Scan for the cell matching the given text and deliver its (x, y) coordinate at center. 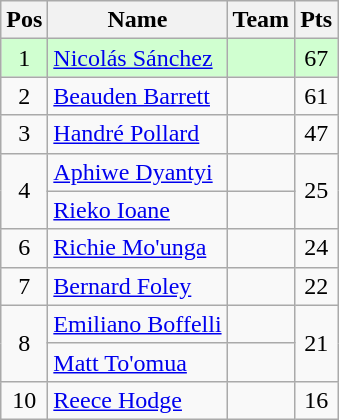
Matt To'omua (138, 362)
10 (24, 400)
6 (24, 248)
21 (316, 343)
16 (316, 400)
Pos (24, 20)
67 (316, 58)
4 (24, 191)
22 (316, 286)
Handré Pollard (138, 134)
3 (24, 134)
Aphiwe Dyantyi (138, 172)
Team (261, 20)
8 (24, 343)
47 (316, 134)
Bernard Foley (138, 286)
Name (138, 20)
61 (316, 96)
7 (24, 286)
1 (24, 58)
Beauden Barrett (138, 96)
25 (316, 191)
Emiliano Boffelli (138, 324)
24 (316, 248)
Richie Mo'unga (138, 248)
Rieko Ioane (138, 210)
Nicolás Sánchez (138, 58)
Pts (316, 20)
Reece Hodge (138, 400)
2 (24, 96)
